Find where the given text appears and provide that cell's center as [x, y] coordinate. 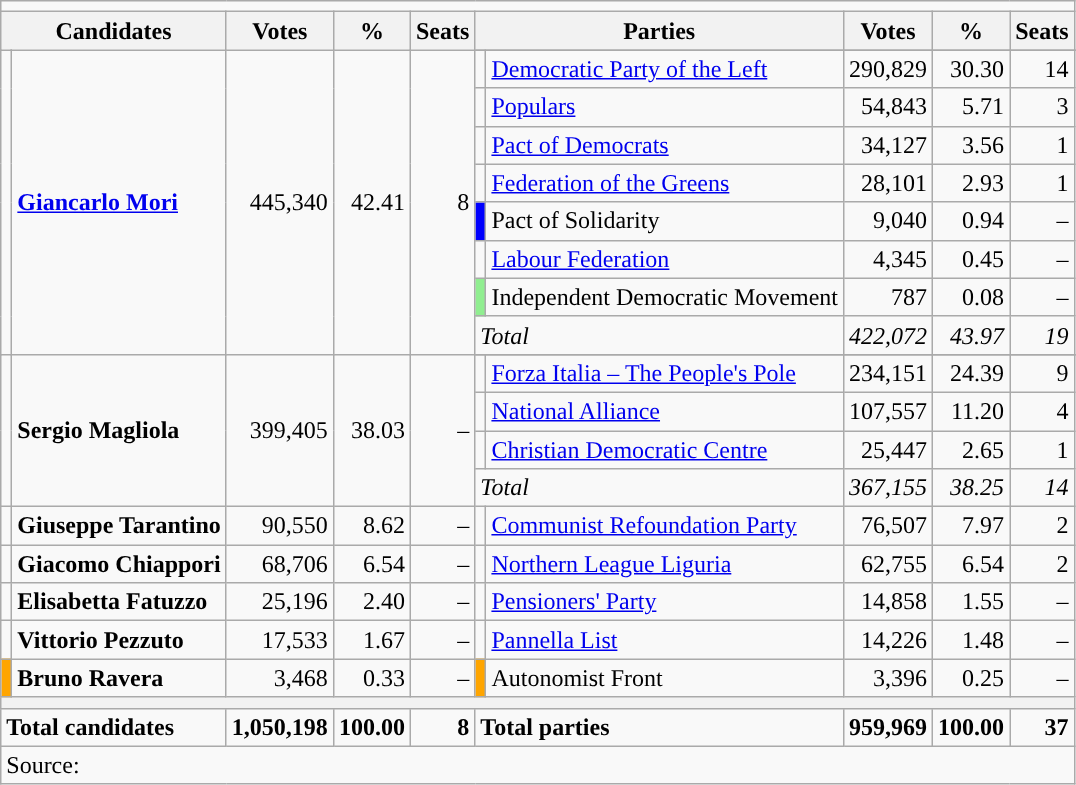
14,226 [888, 640]
Pact of Solidarity [665, 221]
Giuseppe Tarantino [119, 526]
1,050,198 [280, 727]
Parties [660, 31]
3,396 [888, 678]
367,155 [888, 488]
68,706 [280, 564]
3,468 [280, 678]
Pannella List [665, 640]
Communist Refoundation Party [665, 526]
34,127 [888, 145]
7.97 [972, 526]
37 [1042, 727]
9 [1042, 373]
2.93 [972, 183]
76,507 [888, 526]
234,151 [888, 373]
1.67 [372, 640]
Sergio Magliola [119, 430]
399,405 [280, 430]
Giacomo Chiappori [119, 564]
Bruno Ravera [119, 678]
0.25 [972, 678]
National Alliance [665, 411]
Forza Italia – The People's Pole [665, 373]
107,557 [888, 411]
25,447 [888, 449]
Autonomist Front [665, 678]
14,858 [888, 602]
3 [1042, 107]
422,072 [888, 335]
Labour Federation [665, 259]
62,755 [888, 564]
5.71 [972, 107]
38.03 [372, 430]
11.20 [972, 411]
Source: [538, 765]
Total parties [660, 727]
Pact of Democrats [665, 145]
Elisabetta Fatuzzo [119, 602]
2.65 [972, 449]
959,969 [888, 727]
0.08 [972, 297]
17,533 [280, 640]
Northern League Liguria [665, 564]
Christian Democratic Centre [665, 449]
0.45 [972, 259]
Candidates [114, 31]
Giancarlo Mori [119, 202]
Pensioners' Party [665, 602]
8.62 [372, 526]
25,196 [280, 602]
0.33 [372, 678]
54,843 [888, 107]
787 [888, 297]
4,345 [888, 259]
38.25 [972, 488]
Democratic Party of the Left [665, 69]
43.97 [972, 335]
19 [1042, 335]
Federation of the Greens [665, 183]
Independent Democratic Movement [665, 297]
28,101 [888, 183]
2.40 [372, 602]
42.41 [372, 202]
9,040 [888, 221]
Total candidates [114, 727]
Populars [665, 107]
1.55 [972, 602]
290,829 [888, 69]
90,550 [280, 526]
4 [1042, 411]
24.39 [972, 373]
Vittorio Pezzuto [119, 640]
445,340 [280, 202]
0.94 [972, 221]
3.56 [972, 145]
1.48 [972, 640]
30.30 [972, 69]
